Detect which cell encompasses the target text, then output its [x, y] center coordinate. 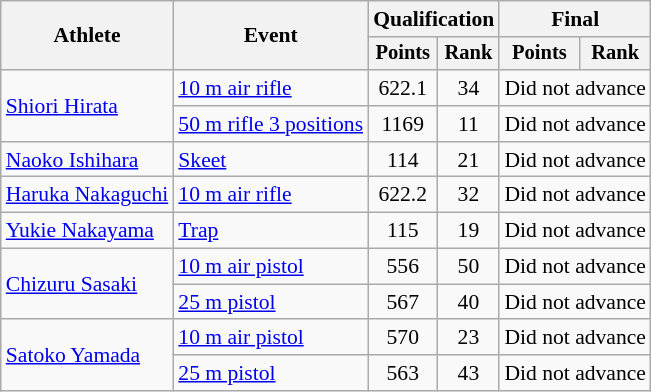
Satoko Yamada [88, 356]
11 [468, 124]
Event [270, 36]
563 [402, 373]
570 [402, 338]
40 [468, 302]
115 [402, 231]
Qualification [434, 19]
Shiori Hirata [88, 106]
Naoko Ishihara [88, 160]
32 [468, 195]
Athlete [88, 36]
50 [468, 267]
23 [468, 338]
21 [468, 160]
50 m rifle 3 positions [270, 124]
19 [468, 231]
Yukie Nakayama [88, 231]
Final [575, 19]
Trap [270, 231]
Chizuru Sasaki [88, 284]
114 [402, 160]
622.1 [402, 88]
Skeet [270, 160]
622.2 [402, 195]
1169 [402, 124]
43 [468, 373]
Haruka Nakaguchi [88, 195]
556 [402, 267]
567 [402, 302]
34 [468, 88]
